From the cell containing the given text, extract its center point as [X, Y] coordinate. 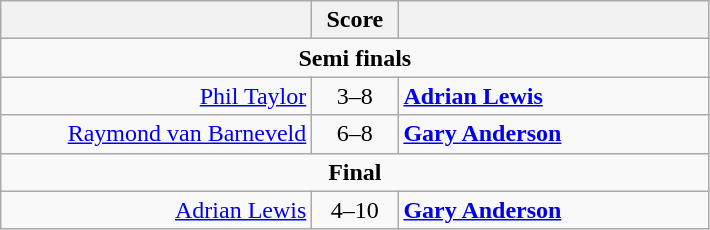
Phil Taylor [156, 96]
4–10 [355, 210]
Score [355, 20]
6–8 [355, 134]
Final [355, 172]
3–8 [355, 96]
Raymond van Barneveld [156, 134]
Semi finals [355, 58]
